Capture the cell that displays the provided text and extract its [X, Y] central coordinate. 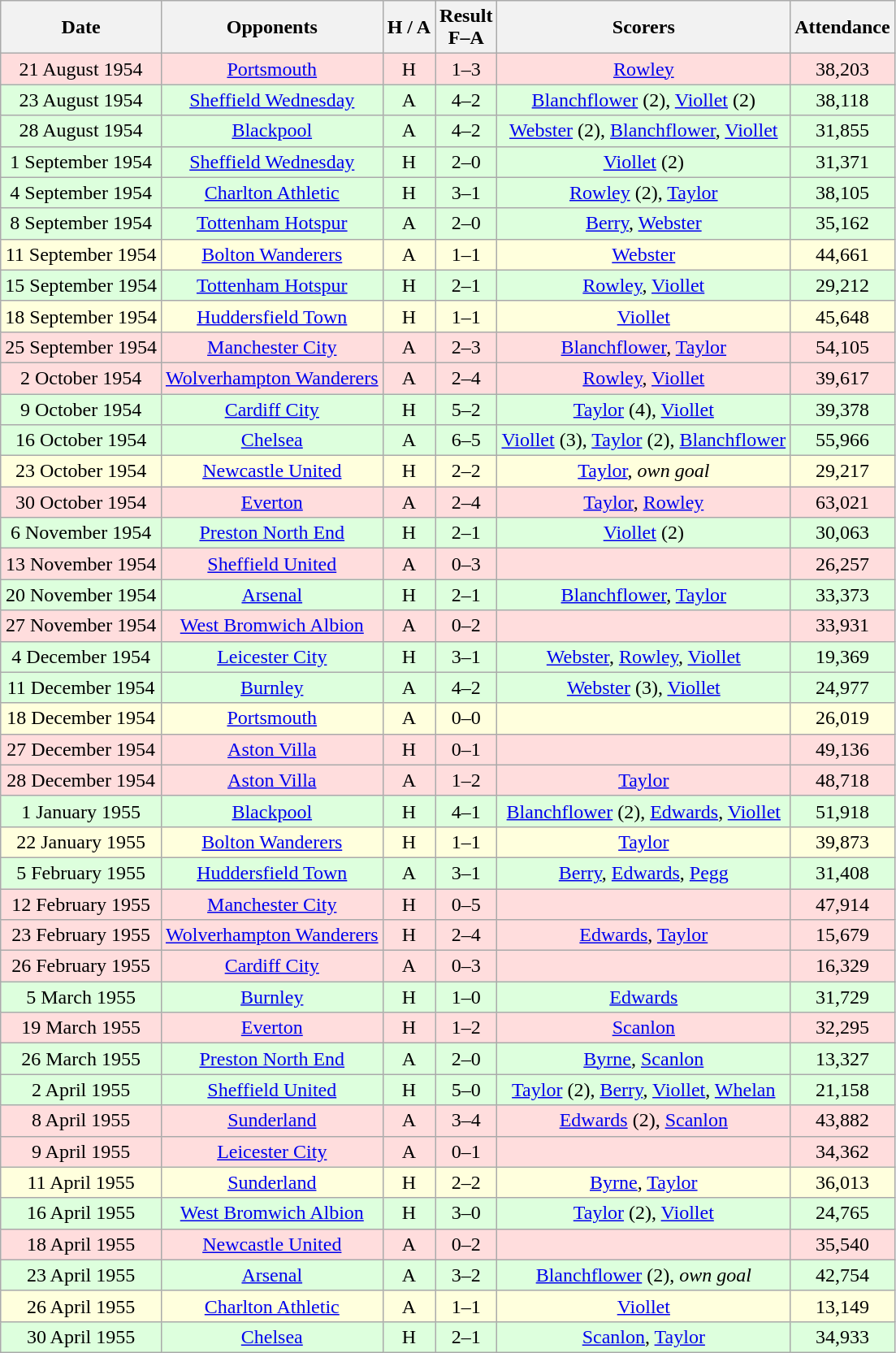
27 November 1954 [81, 626]
12 February 1955 [81, 904]
Byrne, Taylor [643, 1182]
23 October 1954 [81, 471]
33,931 [842, 626]
ResultF–A [466, 28]
11 September 1954 [81, 254]
Blanchflower (2), Viollet (2) [643, 100]
39,617 [842, 378]
Edwards (2), Scanlon [643, 1121]
43,882 [842, 1121]
1 September 1954 [81, 162]
39,873 [842, 842]
25 September 1954 [81, 347]
38,203 [842, 69]
30 October 1954 [81, 502]
Date [81, 28]
31,729 [842, 997]
38,118 [842, 100]
9 April 1955 [81, 1151]
Rowley [643, 69]
18 December 1954 [81, 718]
24,765 [842, 1213]
34,933 [842, 1337]
38,105 [842, 193]
54,105 [842, 347]
35,162 [842, 223]
3–2 [466, 1275]
13,149 [842, 1306]
26 April 1955 [81, 1306]
18 September 1954 [81, 316]
19 March 1955 [81, 1028]
8 April 1955 [81, 1121]
3–4 [466, 1121]
Attendance [842, 28]
Blanchflower (2), own goal [643, 1275]
34,362 [842, 1151]
31,855 [842, 131]
Taylor (4), Viollet [643, 409]
4–1 [466, 811]
36,013 [842, 1182]
33,373 [842, 595]
Byrne, Scanlon [643, 1059]
Opponents [271, 28]
30 April 1955 [81, 1337]
5 March 1955 [81, 997]
3–0 [466, 1213]
16,329 [842, 966]
13 November 1954 [81, 564]
29,217 [842, 471]
Webster (2), Blanchflower, Viollet [643, 131]
6–5 [466, 440]
4 December 1954 [81, 657]
Taylor, own goal [643, 471]
48,718 [842, 780]
13,327 [842, 1059]
2 April 1955 [81, 1090]
Rowley (2), Taylor [643, 193]
31,408 [842, 873]
49,136 [842, 749]
H / A [409, 28]
4 September 1954 [81, 193]
1–0 [466, 997]
26 February 1955 [81, 966]
11 April 1955 [81, 1182]
0–0 [466, 718]
Viollet (3), Taylor (2), Blanchflower [643, 440]
15 September 1954 [81, 285]
1–3 [466, 69]
Scanlon [643, 1028]
Taylor (2), Viollet [643, 1213]
2 October 1954 [81, 378]
Scanlon, Taylor [643, 1337]
42,754 [842, 1275]
Scorers [643, 28]
31,371 [842, 162]
15,679 [842, 935]
28 August 1954 [81, 131]
24,977 [842, 687]
2–3 [466, 347]
30,063 [842, 533]
Webster, Rowley, Viollet [643, 657]
35,540 [842, 1244]
26,257 [842, 564]
20 November 1954 [81, 595]
27 December 1954 [81, 749]
6 November 1954 [81, 533]
1 January 1955 [81, 811]
0–5 [466, 904]
5–2 [466, 409]
21,158 [842, 1090]
8 September 1954 [81, 223]
18 April 1955 [81, 1244]
21 August 1954 [81, 69]
23 April 1955 [81, 1275]
16 April 1955 [81, 1213]
63,021 [842, 502]
Berry, Webster [643, 223]
Blanchflower (2), Edwards, Viollet [643, 811]
9 October 1954 [81, 409]
Taylor (2), Berry, Viollet, Whelan [643, 1090]
16 October 1954 [81, 440]
Berry, Edwards, Pegg [643, 873]
29,212 [842, 285]
23 August 1954 [81, 100]
26,019 [842, 718]
26 March 1955 [81, 1059]
47,914 [842, 904]
Webster (3), Viollet [643, 687]
Edwards, Taylor [643, 935]
32,295 [842, 1028]
23 February 1955 [81, 935]
44,661 [842, 254]
11 December 1954 [81, 687]
Edwards [643, 997]
22 January 1955 [81, 842]
19,369 [842, 657]
28 December 1954 [81, 780]
45,648 [842, 316]
5 February 1955 [81, 873]
39,378 [842, 409]
Webster [643, 254]
51,918 [842, 811]
5–0 [466, 1090]
55,966 [842, 440]
Taylor, Rowley [643, 502]
